Locate the cell with the specified text and output its (x, y) center coordinate. 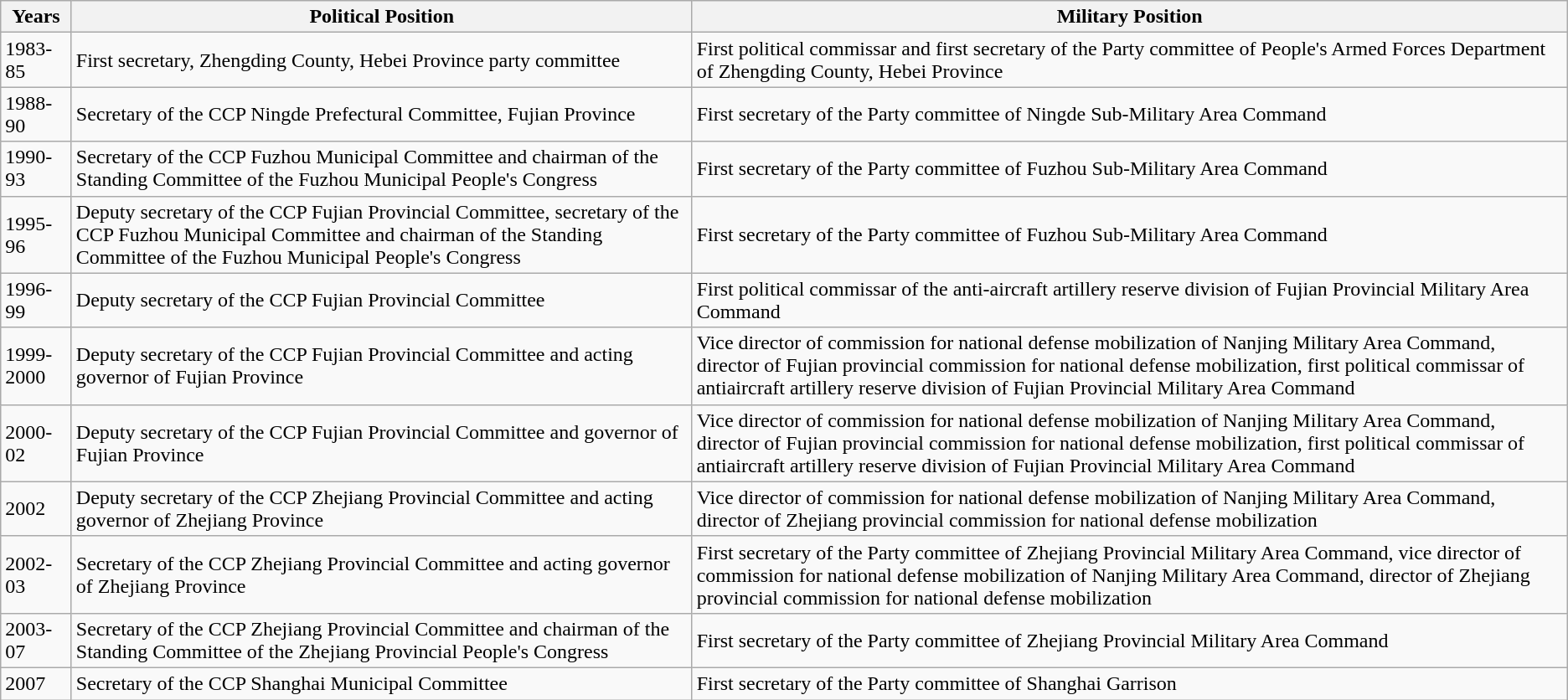
1983-85 (37, 60)
Political Position (382, 17)
1996-99 (37, 300)
Secretary of the CCP Zhejiang Provincial Committee and chairman of the Standing Committee of the Zhejiang Provincial People's Congress (382, 640)
2002 (37, 509)
First political commissar and first secretary of the Party committee of People's Armed Forces Department of Zhengding County, Hebei Province (1129, 60)
Secretary of the CCP Ningde Prefectural Committee, Fujian Province (382, 114)
First political commissar of the anti-aircraft artillery reserve division of Fujian Provincial Military Area Command (1129, 300)
Secretary of the CCP Fuzhou Municipal Committee and chairman of the Standing Committee of the Fuzhou Municipal People's Congress (382, 169)
First secretary of the Party committee of Ningde Sub-Military Area Command (1129, 114)
First secretary of the Party committee of Zhejiang Provincial Military Area Command (1129, 640)
Secretary of the CCP Zhejiang Provincial Committee and acting governor of Zhejiang Province (382, 574)
Military Position (1129, 17)
1990-93 (37, 169)
2003-07 (37, 640)
Deputy secretary of the CCP Zhejiang Provincial Committee and acting governor of Zhejiang Province (382, 509)
First secretary, Zhengding County, Hebei Province party committee (382, 60)
Deputy secretary of the CCP Fujian Provincial Committee and acting governor of Fujian Province (382, 366)
1995-96 (37, 234)
2000-02 (37, 443)
Deputy secretary of the CCP Fujian Provincial Committee and governor of Fujian Province (382, 443)
Secretary of the CCP Shanghai Municipal Committee (382, 683)
2002-03 (37, 574)
2007 (37, 683)
1988-90 (37, 114)
1999-2000 (37, 366)
Years (37, 17)
Deputy secretary of the CCP Fujian Provincial Committee (382, 300)
First secretary of the Party committee of Shanghai Garrison (1129, 683)
